Return the [x, y] coordinate for the center point of the cell that contains the specified text.  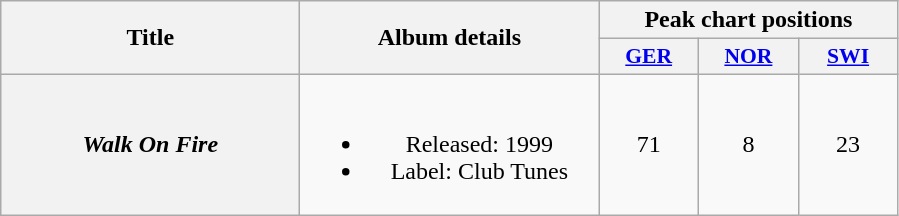
SWI [848, 57]
23 [848, 144]
Released: 1999Label: Club Tunes [450, 144]
GER [649, 57]
Title [150, 38]
Peak chart positions [748, 20]
71 [649, 144]
8 [749, 144]
Album details [450, 38]
Walk On Fire [150, 144]
NOR [749, 57]
